Pinpoint the cell where the given text exists, returning its [X, Y] midpoint coordinate. 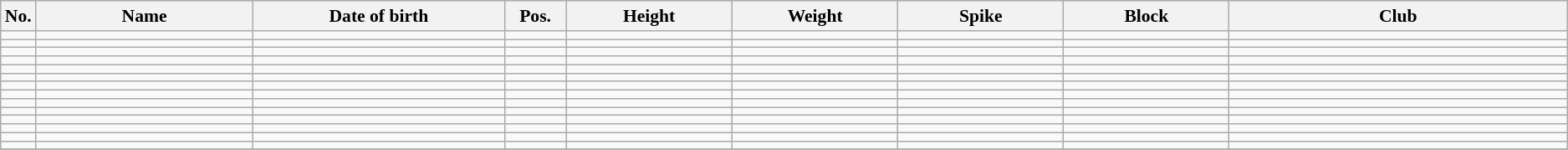
Pos. [535, 16]
Spike [981, 16]
Name [145, 16]
Block [1147, 16]
No. [18, 16]
Club [1398, 16]
Weight [815, 16]
Date of birth [380, 16]
Height [649, 16]
